Capture the cell that displays the provided text and extract its [X, Y] central coordinate. 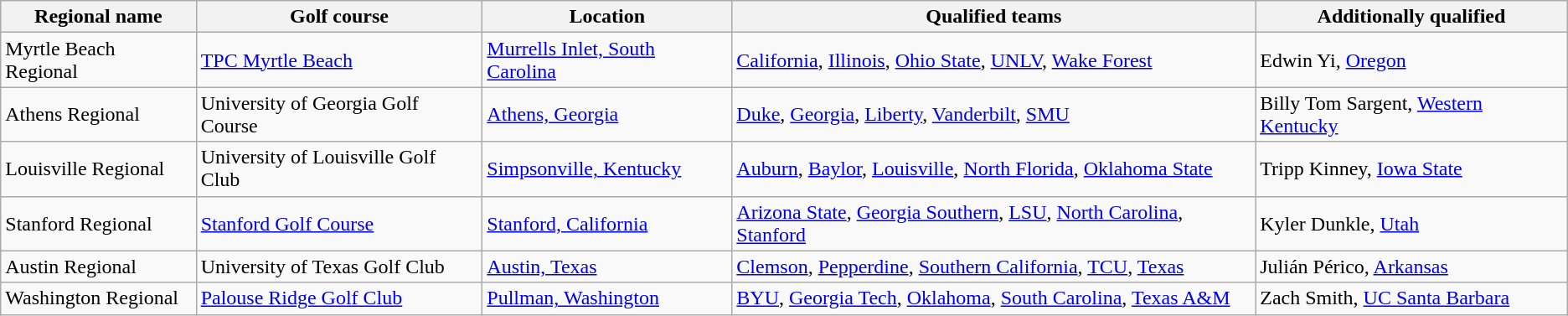
Athens, Georgia [607, 114]
TPC Myrtle Beach [339, 60]
Billy Tom Sargent, Western Kentucky [1412, 114]
University of Georgia Golf Course [339, 114]
Duke, Georgia, Liberty, Vanderbilt, SMU [993, 114]
Kyler Dunkle, Utah [1412, 223]
Stanford Golf Course [339, 223]
Murrells Inlet, South Carolina [607, 60]
Athens Regional [99, 114]
Austin, Texas [607, 267]
Stanford, California [607, 223]
Stanford Regional [99, 223]
Pullman, Washington [607, 298]
California, Illinois, Ohio State, UNLV, Wake Forest [993, 60]
Clemson, Pepperdine, Southern California, TCU, Texas [993, 267]
Myrtle Beach Regional [99, 60]
Arizona State, Georgia Southern, LSU, North Carolina, Stanford [993, 223]
University of Louisville Golf Club [339, 169]
Zach Smith, UC Santa Barbara [1412, 298]
Washington Regional [99, 298]
BYU, Georgia Tech, Oklahoma, South Carolina, Texas A&M [993, 298]
Edwin Yi, Oregon [1412, 60]
Auburn, Baylor, Louisville, North Florida, Oklahoma State [993, 169]
Tripp Kinney, Iowa State [1412, 169]
Julián Périco, Arkansas [1412, 267]
Qualified teams [993, 17]
Louisville Regional [99, 169]
Simpsonville, Kentucky [607, 169]
University of Texas Golf Club [339, 267]
Palouse Ridge Golf Club [339, 298]
Location [607, 17]
Austin Regional [99, 267]
Golf course [339, 17]
Regional name [99, 17]
Additionally qualified [1412, 17]
